From the cell containing the given text, extract its center point as (x, y) coordinate. 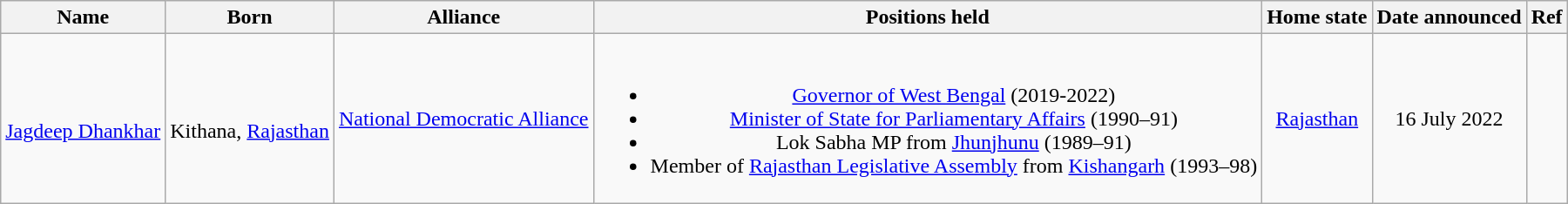
Positions held (928, 17)
Born (250, 17)
Name (84, 17)
Home state (1317, 17)
Ref (1547, 17)
Kithana, Rajasthan (250, 119)
Rajasthan (1317, 119)
16 July 2022 (1450, 119)
National Democratic Alliance (463, 119)
Jagdeep Dhankhar (84, 119)
Alliance (463, 17)
Date announced (1450, 17)
